Extract the (x, y) coordinate from the center of the cell holding the provided text.  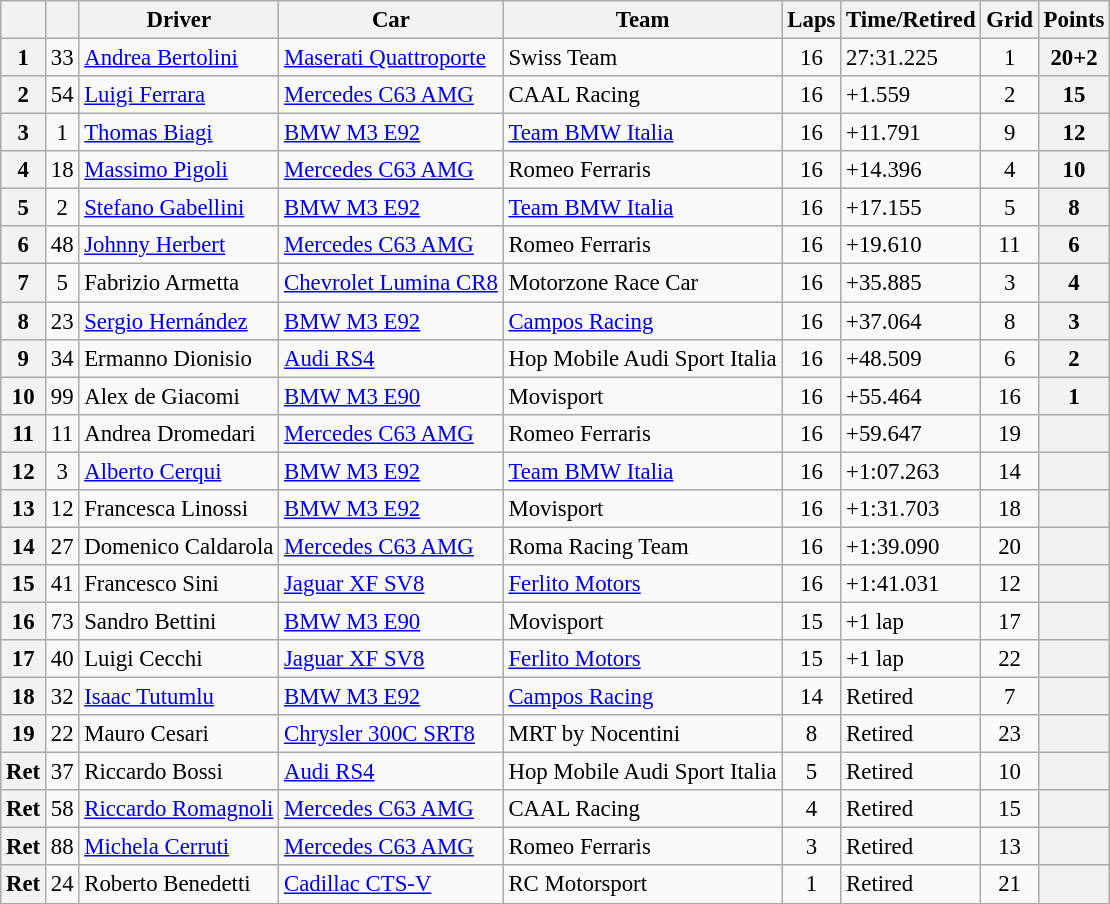
Car (391, 20)
+1:31.703 (911, 509)
32 (62, 697)
+55.464 (911, 396)
88 (62, 847)
+35.885 (911, 283)
Sergio Hernández (179, 321)
48 (62, 245)
21 (1010, 885)
Mauro Cesari (179, 734)
Fabrizio Armetta (179, 283)
40 (62, 659)
Chevrolet Lumina CR8 (391, 283)
Andrea Dromedari (179, 433)
Ermanno Dionisio (179, 358)
Roberto Benedetti (179, 885)
Thomas Biagi (179, 133)
Alex de Giacomi (179, 396)
Team (642, 20)
24 (62, 885)
Luigi Cecchi (179, 659)
Francesco Sini (179, 584)
Laps (812, 20)
Isaac Tutumlu (179, 697)
Luigi Ferrara (179, 95)
Alberto Cerqui (179, 471)
Roma Racing Team (642, 546)
Sandro Bettini (179, 621)
Johnny Herbert (179, 245)
Domenico Caldarola (179, 546)
34 (62, 358)
Chrysler 300C SRT8 (391, 734)
Driver (179, 20)
Swiss Team (642, 58)
27 (62, 546)
+1:39.090 (911, 546)
37 (62, 772)
+59.647 (911, 433)
+11.791 (911, 133)
Stefano Gabellini (179, 208)
73 (62, 621)
99 (62, 396)
Riccardo Romagnoli (179, 809)
+37.064 (911, 321)
MRT by Nocentini (642, 734)
27:31.225 (911, 58)
Andrea Bertolini (179, 58)
41 (62, 584)
+1:41.031 (911, 584)
33 (62, 58)
Massimo Pigoli (179, 170)
Maserati Quattroporte (391, 58)
Time/Retired (911, 20)
54 (62, 95)
+1.559 (911, 95)
+17.155 (911, 208)
+14.396 (911, 170)
Francesca Linossi (179, 509)
20 (1010, 546)
58 (62, 809)
+1:07.263 (911, 471)
Cadillac CTS-V (391, 885)
Motorzone Race Car (642, 283)
Michela Cerruti (179, 847)
Points (1074, 20)
+48.509 (911, 358)
20+2 (1074, 58)
+19.610 (911, 245)
RC Motorsport (642, 885)
Riccardo Bossi (179, 772)
Grid (1010, 20)
